Identify which cell holds the provided text, then report its (x, y) central coordinate. 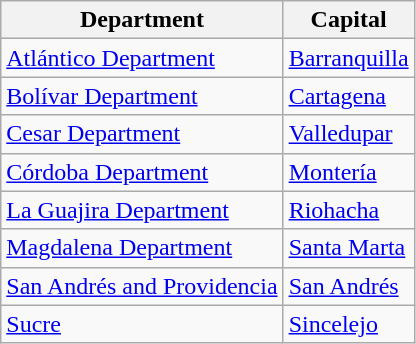
Capital (348, 20)
Sincelejo (348, 324)
Department (142, 20)
Barranquilla (348, 58)
San Andrés and Providencia (142, 286)
Montería (348, 172)
Cesar Department (142, 134)
Riohacha (348, 210)
Bolívar Department (142, 96)
Santa Marta (348, 248)
Cartagena (348, 96)
San Andrés (348, 286)
Sucre (142, 324)
Valledupar (348, 134)
Magdalena Department (142, 248)
Córdoba Department (142, 172)
La Guajira Department (142, 210)
Atlántico Department (142, 58)
